Return (x, y) of the center of cell containing provided text 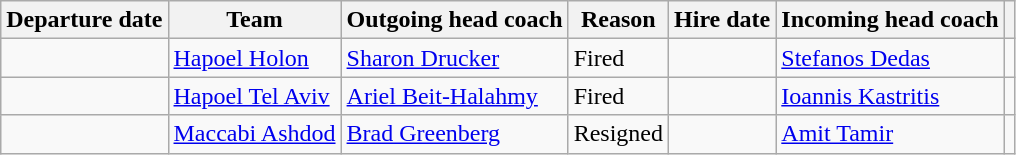
Brad Greenberg (454, 134)
Hapoel Holon (254, 58)
Ioannis Kastritis (890, 96)
Stefanos Dedas (890, 58)
Reason (618, 20)
Outgoing head coach (454, 20)
Amit Tamir (890, 134)
Departure date (84, 20)
Maccabi Ashdod (254, 134)
Hapoel Tel Aviv (254, 96)
Resigned (618, 134)
Hire date (722, 20)
Sharon Drucker (454, 58)
Ariel Beit-Halahmy (454, 96)
Team (254, 20)
Incoming head coach (890, 20)
